From the cell containing the given text, extract its center point as (x, y) coordinate. 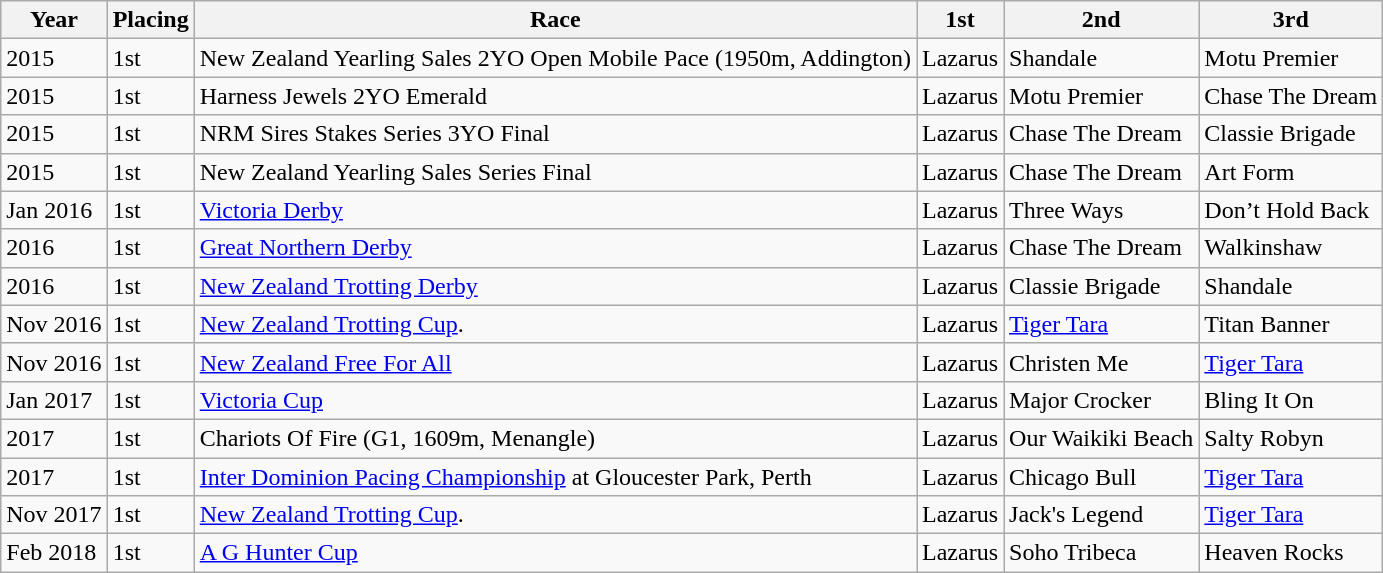
New Zealand Trotting Derby (555, 286)
Christen Me (1102, 362)
3rd (1291, 20)
New Zealand Yearling Sales Series Final (555, 172)
Chicago Bull (1102, 477)
Race (555, 20)
A G Hunter Cup (555, 553)
Three Ways (1102, 210)
Salty Robyn (1291, 438)
New Zealand Yearling Sales 2YO Open Mobile Pace (1950m, Addington) (555, 58)
Soho Tribeca (1102, 553)
NRM Sires Stakes Series 3YO Final (555, 134)
Jack's Legend (1102, 515)
Feb 2018 (54, 553)
New Zealand Free For All (555, 362)
Jan 2016 (54, 210)
Major Crocker (1102, 400)
Art Form (1291, 172)
Jan 2017 (54, 400)
Walkinshaw (1291, 248)
Placing (150, 20)
Bling It On (1291, 400)
Chariots Of Fire (G1, 1609m, Menangle) (555, 438)
Harness Jewels 2YO Emerald (555, 96)
Nov 2017 (54, 515)
Inter Dominion Pacing Championship at Gloucester Park, Perth (555, 477)
2nd (1102, 20)
Year (54, 20)
Heaven Rocks (1291, 553)
Great Northern Derby (555, 248)
Don’t Hold Back (1291, 210)
Our Waikiki Beach (1102, 438)
Titan Banner (1291, 324)
Victoria Derby (555, 210)
Victoria Cup (555, 400)
